Provide the [x, y] coordinate of the cell's center where the given text is located.  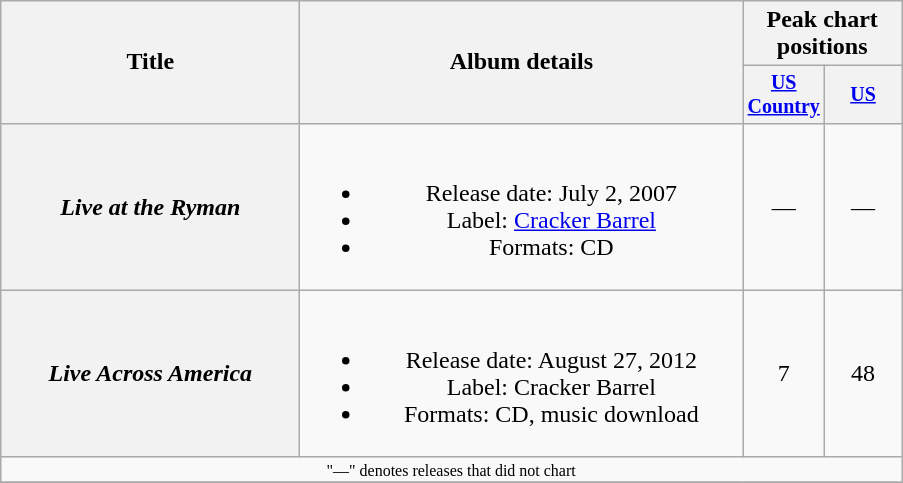
Album details [522, 62]
Live at the Ryman [150, 206]
48 [864, 374]
US [864, 94]
Peak chartpositions [822, 34]
Live Across America [150, 374]
7 [784, 374]
Release date: July 2, 2007Label: Cracker BarrelFormats: CD [522, 206]
US Country [784, 94]
Title [150, 62]
"—" denotes releases that did not chart [452, 469]
Release date: August 27, 2012Label: Cracker BarrelFormats: CD, music download [522, 374]
